Provide the [x, y] coordinate of the cell's center where the given text is located.  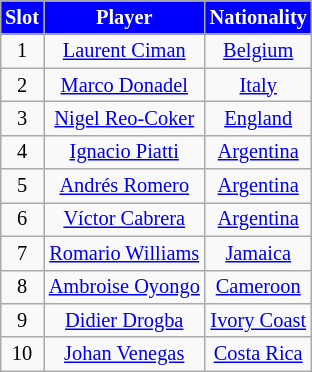
Andrés Romero [124, 186]
Cameroon [258, 287]
2 [22, 85]
Player [124, 17]
10 [22, 354]
6 [22, 219]
Johan Venegas [124, 354]
Belgium [258, 51]
Romario Williams [124, 253]
Nationality [258, 17]
Marco Donadel [124, 85]
Italy [258, 85]
England [258, 118]
Ivory Coast [258, 320]
4 [22, 152]
Didier Drogba [124, 320]
7 [22, 253]
Jamaica [258, 253]
Ignacio Piatti [124, 152]
Slot [22, 17]
Víctor Cabrera [124, 219]
Costa Rica [258, 354]
Nigel Reo-Coker [124, 118]
Ambroise Oyongo [124, 287]
9 [22, 320]
5 [22, 186]
3 [22, 118]
1 [22, 51]
Laurent Ciman [124, 51]
8 [22, 287]
